Return [X, Y] of the center of cell containing provided text 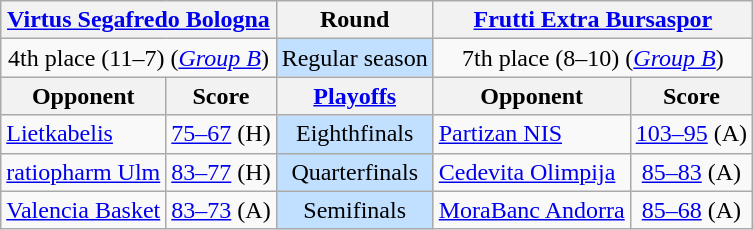
Regular season [354, 58]
Valencia Basket [84, 210]
83–77 (H) [221, 172]
Semifinals [354, 210]
Cedevita Olimpija [532, 172]
ratiopharm Ulm [84, 172]
103–95 (A) [691, 134]
Partizan NIS [532, 134]
Quarterfinals [354, 172]
Frutti Extra Bursaspor [592, 20]
Lietkabelis [84, 134]
83–73 (A) [221, 210]
85–68 (A) [691, 210]
Virtus Segafredo Bologna [138, 20]
Round [354, 20]
75–67 (H) [221, 134]
85–83 (A) [691, 172]
4th place (11–7) (Group B) [138, 58]
Playoffs [354, 96]
Eighthfinals [354, 134]
7th place (8–10) (Group B) [592, 58]
MoraBanc Andorra [532, 210]
